Extract the (X, Y) coordinate from the center of the cell holding the provided text.  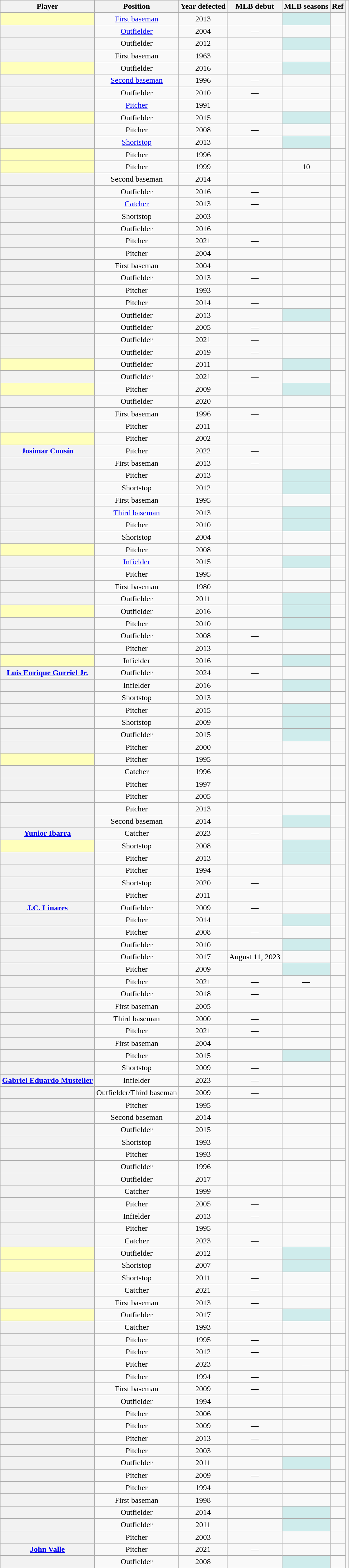
Ref (338, 6)
10 (306, 167)
1991 (203, 105)
John Valle (47, 1550)
2019 (203, 352)
2007 (203, 1265)
Luis Enrique Gurriel Jr. (47, 673)
Year defected (203, 6)
2002 (203, 438)
Position (137, 6)
MLB seasons (306, 6)
2024 (203, 673)
1963 (203, 56)
Josimar Cousín (47, 451)
Outfielder/Third baseman (137, 1093)
J.C. Linares (47, 907)
Gabriel Eduardo Mustelier (47, 1080)
2006 (203, 1414)
2022 (203, 451)
August 11, 2023 (255, 957)
MLB debut (255, 6)
1980 (203, 587)
Player (47, 6)
1998 (203, 1500)
Yunior Ibarra (47, 833)
2018 (203, 994)
1997 (203, 784)
